Detect which cell encompasses the target text, then output its (x, y) center coordinate. 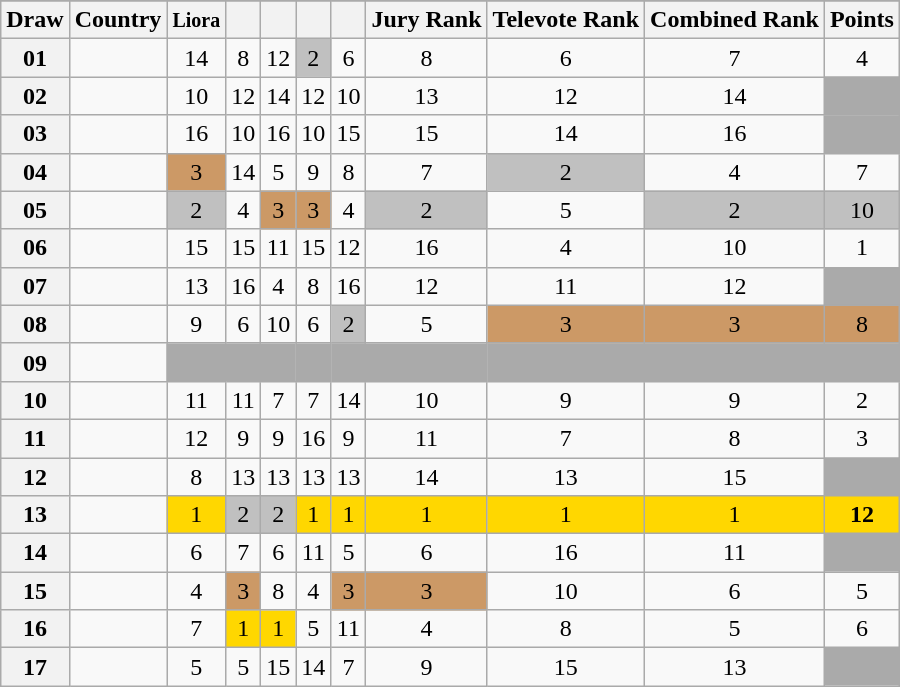
08 (35, 324)
09 (35, 362)
Liora (196, 20)
Country (118, 20)
Combined Rank (735, 20)
Draw (35, 20)
17 (35, 667)
Points (862, 20)
04 (35, 172)
03 (35, 134)
01 (35, 58)
06 (35, 248)
07 (35, 286)
Televote Rank (566, 20)
05 (35, 210)
02 (35, 96)
Jury Rank (426, 20)
